Pinpoint the cell where the given text exists, returning its (x, y) midpoint coordinate. 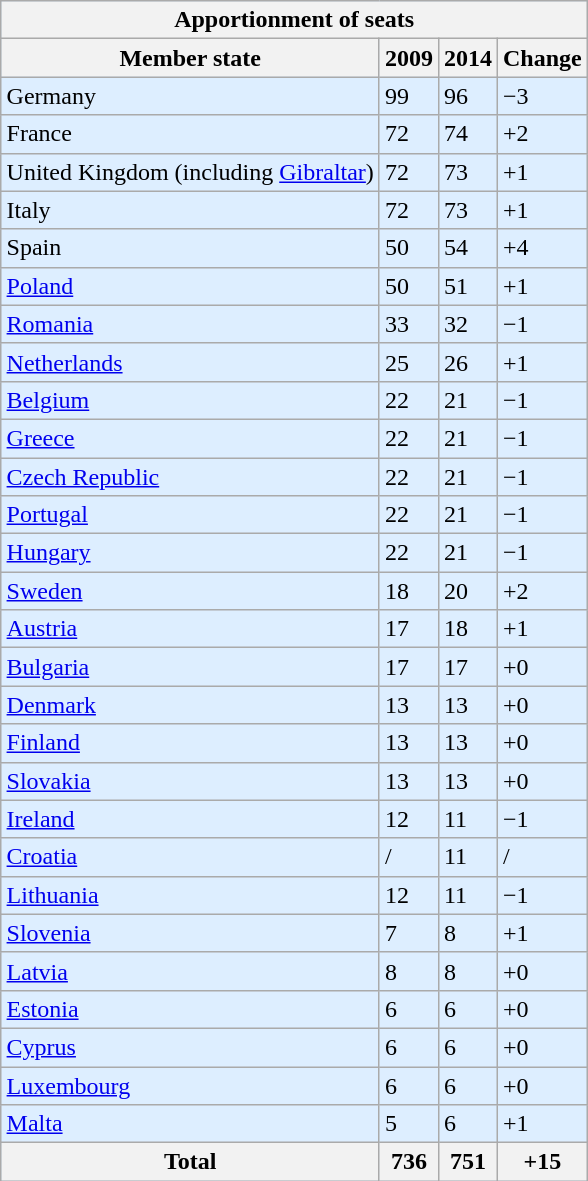
Spain (190, 248)
Finland (190, 743)
France (190, 134)
Italy (190, 210)
Luxembourg (190, 1085)
32 (468, 324)
Hungary (190, 553)
Denmark (190, 705)
7 (408, 933)
Ireland (190, 819)
33 (408, 324)
Apportionment of seats (294, 20)
26 (468, 362)
−3 (543, 96)
Malta (190, 1124)
Czech Republic (190, 477)
Netherlands (190, 362)
54 (468, 248)
Member state (190, 58)
+15 (543, 1162)
51 (468, 286)
2009 (408, 58)
25 (408, 362)
74 (468, 134)
Change (543, 58)
Austria (190, 629)
2014 (468, 58)
+4 (543, 248)
Latvia (190, 971)
Greece (190, 438)
Portugal (190, 515)
Germany (190, 96)
Bulgaria (190, 667)
Estonia (190, 1009)
Croatia (190, 857)
Lithuania (190, 895)
Poland (190, 286)
Slovenia (190, 933)
736 (408, 1162)
Sweden (190, 591)
20 (468, 591)
751 (468, 1162)
96 (468, 96)
United Kingdom (including Gibraltar) (190, 172)
5 (408, 1124)
Total (190, 1162)
Belgium (190, 400)
Romania (190, 324)
99 (408, 96)
Cyprus (190, 1047)
Slovakia (190, 781)
